Extract the [X, Y] coordinate from the center of the cell holding the provided text.  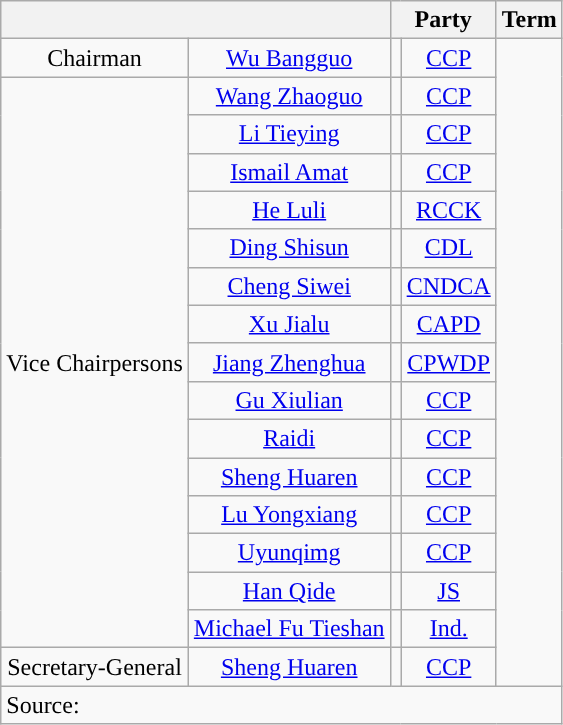
Lu Yongxiang [289, 515]
Jiang Zhenghua [289, 362]
CPWDP [448, 362]
CDL [448, 248]
Wang Zhaoguo [289, 96]
Party [443, 20]
He Luli [289, 210]
Secretary-General [95, 667]
Uyunqimg [289, 553]
Li Tieying [289, 134]
Cheng Siwei [289, 286]
Xu Jialu [289, 324]
Ind. [448, 629]
Ding Shisun [289, 248]
Michael Fu Tieshan [289, 629]
Chairman [95, 58]
CAPD [448, 324]
JS [448, 591]
Source: [282, 705]
Wu Bangguo [289, 58]
Ismail Amat [289, 172]
Gu Xiulian [289, 400]
RCCK [448, 210]
Term [529, 20]
Vice Chairpersons [95, 362]
CNDCA [448, 286]
Han Qide [289, 591]
Raidi [289, 438]
